Pinpoint the cell where the given text exists, returning its [x, y] midpoint coordinate. 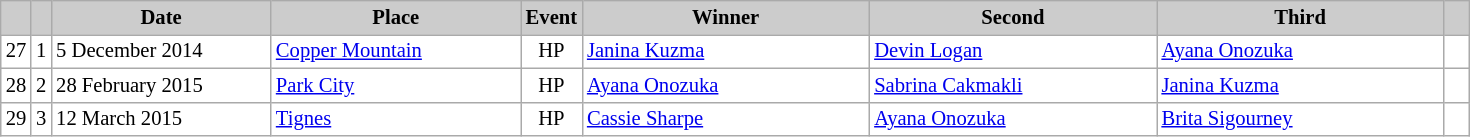
Second [1012, 17]
Event [552, 17]
27 [16, 51]
Cassie Sharpe [726, 119]
5 December 2014 [161, 51]
28 [16, 85]
Devin Logan [1012, 51]
Third [1300, 17]
28 February 2015 [161, 85]
Brita Sigourney [1300, 119]
29 [16, 119]
Park City [396, 85]
Place [396, 17]
2 [41, 85]
1 [41, 51]
3 [41, 119]
Date [161, 17]
Sabrina Cakmakli [1012, 85]
Tignes [396, 119]
Winner [726, 17]
12 March 2015 [161, 119]
Copper Mountain [396, 51]
